Determine the [X, Y] coordinate at the center of the cell enclosing the given text.  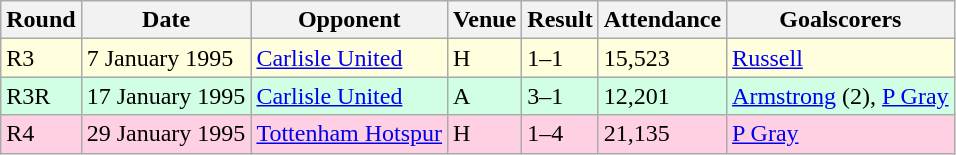
Attendance [662, 20]
Opponent [350, 20]
29 January 1995 [166, 134]
1–4 [560, 134]
R3 [41, 58]
R4 [41, 134]
A [485, 96]
Tottenham Hotspur [350, 134]
17 January 1995 [166, 96]
15,523 [662, 58]
21,135 [662, 134]
Venue [485, 20]
Result [560, 20]
Russell [840, 58]
3–1 [560, 96]
R3R [41, 96]
12,201 [662, 96]
Armstrong (2), P Gray [840, 96]
Round [41, 20]
7 January 1995 [166, 58]
1–1 [560, 58]
Date [166, 20]
Goalscorers [840, 20]
P Gray [840, 134]
